Identify which cell holds the provided text, then report its (X, Y) central coordinate. 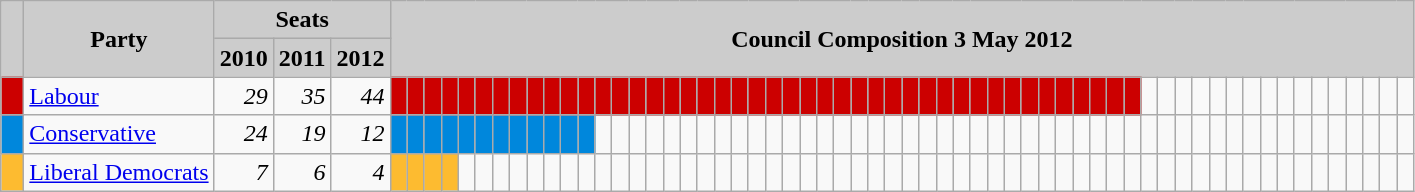
2010 (244, 58)
2011 (302, 58)
2012 (360, 58)
Council Composition 3 May 2012 (902, 39)
44 (360, 96)
7 (244, 172)
Liberal Democrats (119, 172)
35 (302, 96)
29 (244, 96)
24 (244, 134)
Party (119, 39)
Labour (119, 96)
6 (302, 172)
19 (302, 134)
4 (360, 172)
12 (360, 134)
Seats (302, 20)
Conservative (119, 134)
